From the cell containing the given text, extract its center point as [x, y] coordinate. 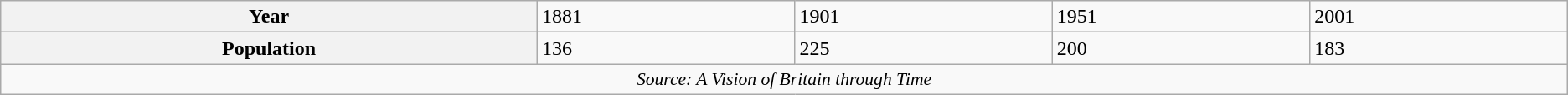
Source: A Vision of Britain through Time [784, 79]
2001 [1439, 17]
225 [923, 48]
1881 [665, 17]
136 [665, 48]
183 [1439, 48]
200 [1181, 48]
Population [270, 48]
1901 [923, 17]
Year [270, 17]
1951 [1181, 17]
